Determine the [x, y] coordinate at the center of the cell enclosing the given text.  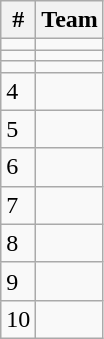
8 [18, 243]
7 [18, 205]
Team [70, 20]
4 [18, 91]
# [18, 20]
5 [18, 129]
9 [18, 281]
10 [18, 319]
6 [18, 167]
